Determine the [x, y] coordinate at the center of the cell enclosing the given text.  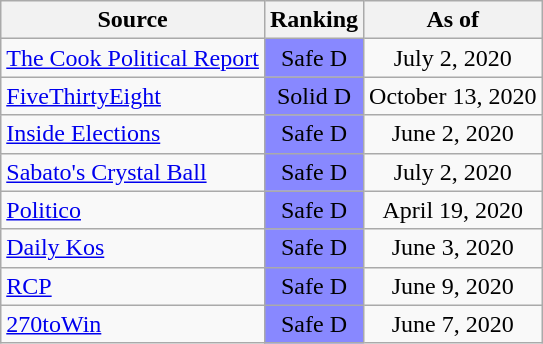
As of [453, 20]
April 19, 2020 [453, 210]
The Cook Political Report [133, 58]
Inside Elections [133, 134]
Solid D [314, 96]
Sabato's Crystal Ball [133, 172]
Politico [133, 210]
June 2, 2020 [453, 134]
Daily Kos [133, 248]
RCP [133, 286]
June 3, 2020 [453, 248]
June 7, 2020 [453, 324]
FiveThirtyEight [133, 96]
October 13, 2020 [453, 96]
June 9, 2020 [453, 286]
Ranking [314, 20]
Source [133, 20]
270toWin [133, 324]
